Find where the given text appears and provide that cell's center as [X, Y] coordinate. 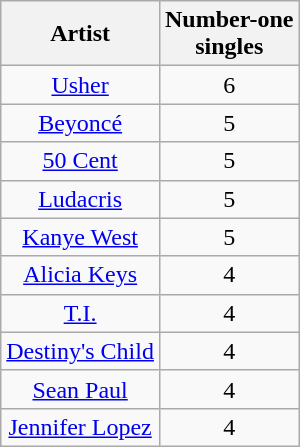
50 Cent [80, 161]
6 [229, 85]
T.I. [80, 313]
Destiny's Child [80, 351]
Number-onesingles [229, 34]
Artist [80, 34]
Beyoncé [80, 123]
Alicia Keys [80, 275]
Kanye West [80, 237]
Jennifer Lopez [80, 427]
Usher [80, 85]
Sean Paul [80, 389]
Ludacris [80, 199]
